Return (X, Y) of the center of cell containing provided text 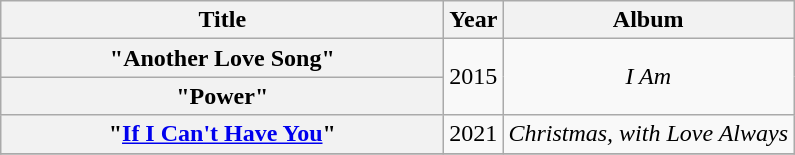
"Another Love Song" (222, 58)
Christmas, with Love Always (648, 134)
2015 (474, 77)
"Power" (222, 96)
I Am (648, 77)
Title (222, 20)
"If I Can't Have You" (222, 134)
Album (648, 20)
2021 (474, 134)
Year (474, 20)
